Identify which cell holds the provided text, then report its (x, y) central coordinate. 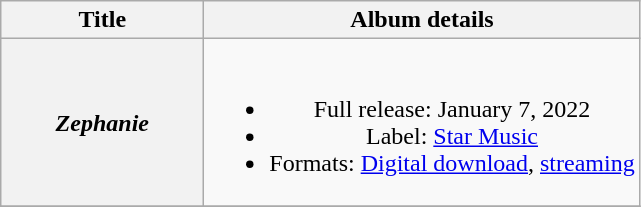
Album details (422, 20)
Full release: January 7, 2022Label: Star MusicFormats: Digital download, streaming (422, 122)
Title (102, 20)
Zephanie (102, 122)
